Provide the [x, y] coordinate of the cell's center where the given text is located.  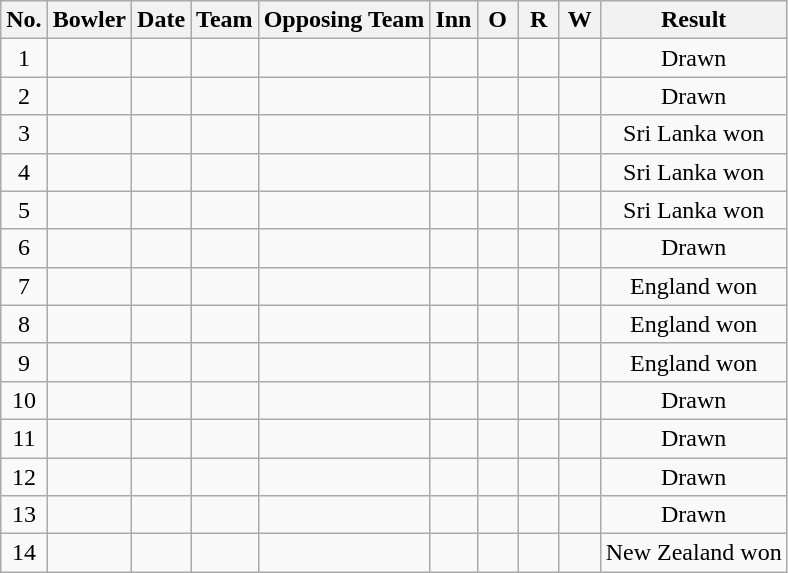
7 [24, 286]
9 [24, 362]
10 [24, 400]
Bowler [89, 20]
13 [24, 515]
12 [24, 477]
W [580, 20]
Inn [454, 20]
Date [162, 20]
3 [24, 134]
11 [24, 438]
1 [24, 58]
8 [24, 324]
Opposing Team [344, 20]
R [538, 20]
No. [24, 20]
Result [694, 20]
5 [24, 210]
2 [24, 96]
New Zealand won [694, 553]
4 [24, 172]
O [498, 20]
Team [225, 20]
14 [24, 553]
6 [24, 248]
